Output the (x, y) coordinate of the center of the cell containing the given text.  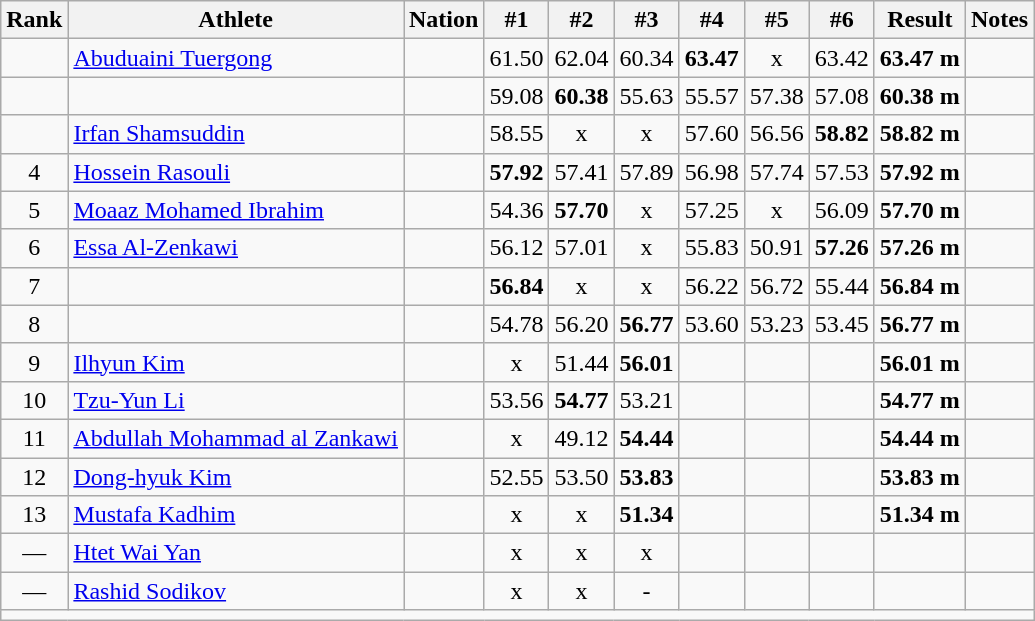
53.83 m (920, 477)
55.44 (842, 286)
Moaaz Mohamed Ibrahim (236, 210)
58.55 (516, 134)
57.26 (842, 248)
Tzu-Yun Li (236, 400)
Hossein Rasouli (236, 172)
58.82 m (920, 134)
Essa Al-Zenkawi (236, 248)
Rashid Sodikov (236, 591)
54.44 m (920, 438)
56.01 (646, 362)
56.56 (776, 134)
57.70 m (920, 210)
53.45 (842, 324)
60.38 m (920, 96)
57.74 (776, 172)
60.34 (646, 58)
6 (34, 248)
12 (34, 477)
10 (34, 400)
Rank (34, 20)
53.60 (712, 324)
#2 (582, 20)
56.20 (582, 324)
61.50 (516, 58)
56.84 m (920, 286)
62.04 (582, 58)
#3 (646, 20)
55.63 (646, 96)
53.56 (516, 400)
57.26 m (920, 248)
53.21 (646, 400)
9 (34, 362)
13 (34, 515)
56.12 (516, 248)
51.34 (646, 515)
#4 (712, 20)
5 (34, 210)
52.55 (516, 477)
56.84 (516, 286)
53.83 (646, 477)
#1 (516, 20)
57.08 (842, 96)
55.57 (712, 96)
56.22 (712, 286)
63.47 m (920, 58)
58.82 (842, 134)
Athlete (236, 20)
Dong-hyuk Kim (236, 477)
57.70 (582, 210)
57.41 (582, 172)
57.89 (646, 172)
57.60 (712, 134)
57.01 (582, 248)
8 (34, 324)
56.77 m (920, 324)
50.91 (776, 248)
60.38 (582, 96)
Abuduaini Tuergong (236, 58)
54.77 (582, 400)
Notes (999, 20)
49.12 (582, 438)
53.50 (582, 477)
53.23 (776, 324)
Abdullah Mohammad al Zankawi (236, 438)
56.01 m (920, 362)
59.08 (516, 96)
54.78 (516, 324)
57.92 m (920, 172)
#6 (842, 20)
63.42 (842, 58)
56.98 (712, 172)
56.77 (646, 324)
Htet Wai Yan (236, 553)
54.36 (516, 210)
55.83 (712, 248)
54.77 m (920, 400)
Mustafa Kadhim (236, 515)
56.72 (776, 286)
51.44 (582, 362)
57.38 (776, 96)
Nation (444, 20)
Irfan Shamsuddin (236, 134)
4 (34, 172)
11 (34, 438)
63.47 (712, 58)
- (646, 591)
57.92 (516, 172)
56.09 (842, 210)
7 (34, 286)
54.44 (646, 438)
Result (920, 20)
51.34 m (920, 515)
#5 (776, 20)
57.25 (712, 210)
57.53 (842, 172)
Ilhyun Kim (236, 362)
